Determine the (x, y) coordinate at the center of the cell enclosing the given text.  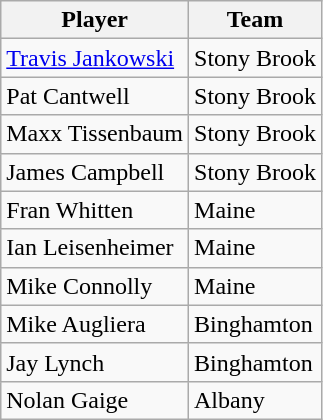
Mike Connolly (95, 286)
James Campbell (95, 172)
Jay Lynch (95, 362)
Mike Augliera (95, 324)
Nolan Gaige (95, 400)
Travis Jankowski (95, 58)
Ian Leisenheimer (95, 248)
Fran Whitten (95, 210)
Pat Cantwell (95, 96)
Albany (256, 400)
Maxx Tissenbaum (95, 134)
Player (95, 20)
Team (256, 20)
